Determine the [x, y] coordinate at the center of the cell enclosing the given text.  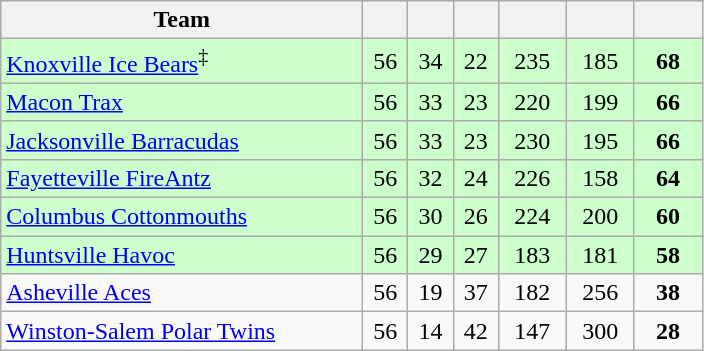
19 [430, 293]
Winston-Salem Polar Twins [182, 331]
64 [668, 178]
Fayetteville FireAntz [182, 178]
182 [532, 293]
147 [532, 331]
68 [668, 62]
60 [668, 217]
200 [600, 217]
230 [532, 140]
37 [476, 293]
185 [600, 62]
Jacksonville Barracudas [182, 140]
300 [600, 331]
58 [668, 255]
Macon Trax [182, 102]
32 [430, 178]
28 [668, 331]
195 [600, 140]
27 [476, 255]
226 [532, 178]
224 [532, 217]
Team [182, 20]
235 [532, 62]
158 [600, 178]
30 [430, 217]
220 [532, 102]
42 [476, 331]
22 [476, 62]
26 [476, 217]
256 [600, 293]
Knoxville Ice Bears‡ [182, 62]
14 [430, 331]
181 [600, 255]
199 [600, 102]
Huntsville Havoc [182, 255]
38 [668, 293]
24 [476, 178]
Columbus Cottonmouths [182, 217]
29 [430, 255]
Asheville Aces [182, 293]
183 [532, 255]
34 [430, 62]
